Return the [X, Y] coordinate for the center point of the cell that contains the specified text.  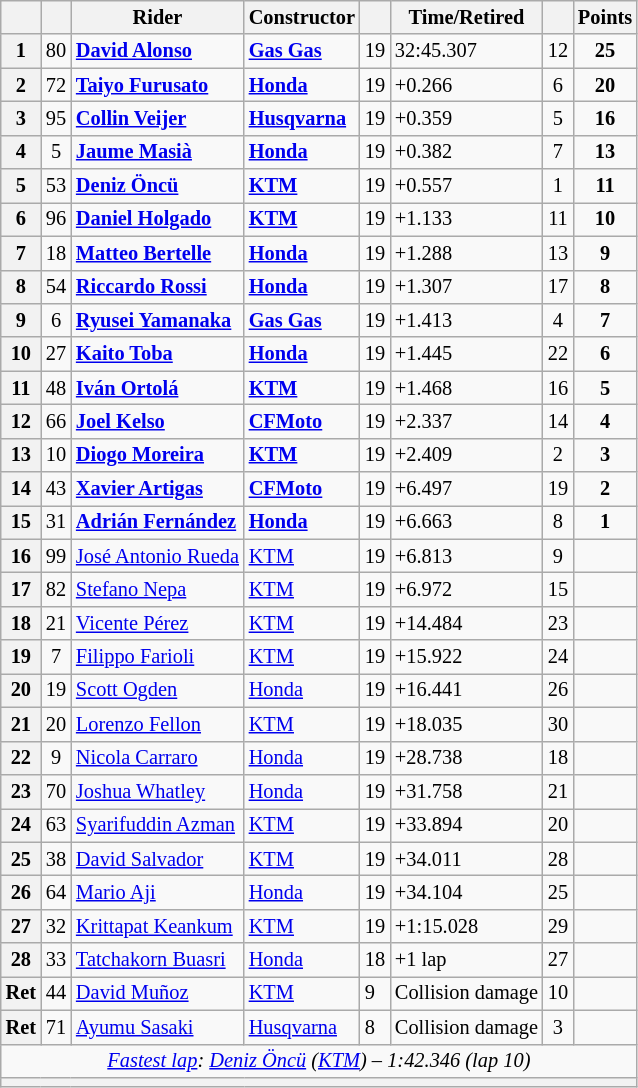
72 [56, 85]
80 [56, 51]
+0.359 [466, 118]
Iván Ortolá [158, 388]
Tatchakorn Buasri [158, 960]
54 [56, 287]
Matteo Bertelle [158, 253]
+6.813 [466, 556]
Joel Kelso [158, 421]
32:45.307 [466, 51]
64 [56, 892]
82 [56, 589]
Filippo Farioli [158, 657]
+1.133 [466, 219]
44 [56, 993]
+1.413 [466, 320]
53 [56, 186]
Adrián Fernández [158, 522]
Constructor [302, 17]
+34.104 [466, 892]
David Salvador [158, 859]
71 [56, 1027]
63 [56, 825]
Points [605, 17]
+6.497 [466, 489]
Scott Ogden [158, 690]
Diogo Moreira [158, 455]
32 [56, 926]
+14.484 [466, 623]
Stefano Nepa [158, 589]
38 [56, 859]
Collin Veijer [158, 118]
+6.972 [466, 589]
31 [56, 522]
José Antonio Rueda [158, 556]
Ayumu Sasaki [158, 1027]
Rider [158, 17]
Lorenzo Fellon [158, 724]
David Alonso [158, 51]
Ryusei Yamanaka [158, 320]
96 [56, 219]
43 [56, 489]
99 [56, 556]
Riccardo Rossi [158, 287]
Deniz Öncü [158, 186]
Taiyo Furusato [158, 85]
+1:15.028 [466, 926]
+6.663 [466, 522]
30 [558, 724]
+33.894 [466, 825]
29 [558, 926]
+0.382 [466, 152]
+15.922 [466, 657]
+34.011 [466, 859]
Fastest lap: Deniz Öncü (KTM) – 1:42.346 (lap 10) [319, 1061]
David Muñoz [158, 993]
48 [56, 388]
Vicente Pérez [158, 623]
+1.307 [466, 287]
Daniel Holgado [158, 219]
+2.409 [466, 455]
Mario Aji [158, 892]
Xavier Artigas [158, 489]
+1 lap [466, 960]
+1.288 [466, 253]
70 [56, 791]
Nicola Carraro [158, 758]
+1.445 [466, 354]
95 [56, 118]
+0.557 [466, 186]
66 [56, 421]
+16.441 [466, 690]
+18.035 [466, 724]
+1.468 [466, 388]
+28.738 [466, 758]
33 [56, 960]
+0.266 [466, 85]
+31.758 [466, 791]
+2.337 [466, 421]
Joshua Whatley [158, 791]
Krittapat Keankum [158, 926]
Syarifuddin Azman [158, 825]
Kaito Toba [158, 354]
Jaume Masià [158, 152]
Time/Retired [466, 17]
